Scan for the cell matching the given text and deliver its [X, Y] coordinate at center. 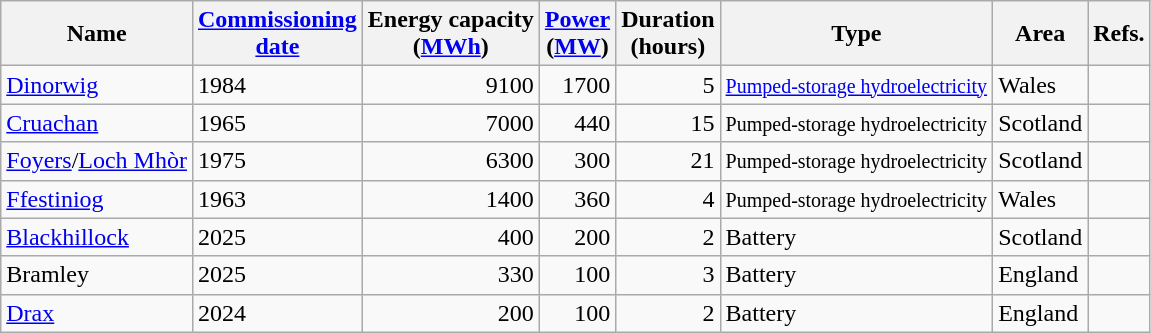
Blackhillock [97, 237]
5 [668, 85]
1963 [277, 199]
Type [856, 34]
360 [577, 199]
6300 [450, 161]
Power(MW) [577, 34]
Refs. [1119, 34]
1984 [277, 85]
Area [1040, 34]
Name [97, 34]
330 [450, 275]
Duration(hours) [668, 34]
Energy capacity(MWh) [450, 34]
9100 [450, 85]
Foyers/Loch Mhòr [97, 161]
Commissioningdate [277, 34]
1965 [277, 123]
1400 [450, 199]
Drax [97, 313]
1975 [277, 161]
21 [668, 161]
Cruachan [97, 123]
15 [668, 123]
2024 [277, 313]
Bramley [97, 275]
1700 [577, 85]
4 [668, 199]
Dinorwig [97, 85]
Ffestiniog [97, 199]
7000 [450, 123]
400 [450, 237]
440 [577, 123]
3 [668, 275]
300 [577, 161]
